Determine the [x, y] coordinate at the center of the cell enclosing the given text.  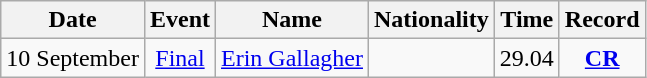
10 September [73, 58]
Name [292, 20]
Event [180, 20]
29.04 [526, 58]
Time [526, 20]
Date [73, 20]
Record [602, 20]
Erin Gallagher [292, 58]
Nationality [432, 20]
CR [602, 58]
Final [180, 58]
